Extract the (x, y) coordinate from the center of the cell holding the provided text.  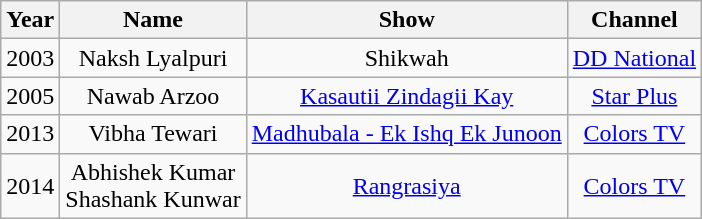
Nawab Arzoo (153, 96)
Year (30, 20)
Show (406, 20)
Abhishek Kumar Shashank Kunwar (153, 186)
Vibha Tewari (153, 134)
Star Plus (634, 96)
Naksh Lyalpuri (153, 58)
Kasautii Zindagii Kay (406, 96)
Rangrasiya (406, 186)
2005 (30, 96)
2014 (30, 186)
Madhubala - Ek Ishq Ek Junoon (406, 134)
2003 (30, 58)
Name (153, 20)
DD National (634, 58)
2013 (30, 134)
Channel (634, 20)
Shikwah (406, 58)
